Identify which cell holds the provided text, then report its [X, Y] central coordinate. 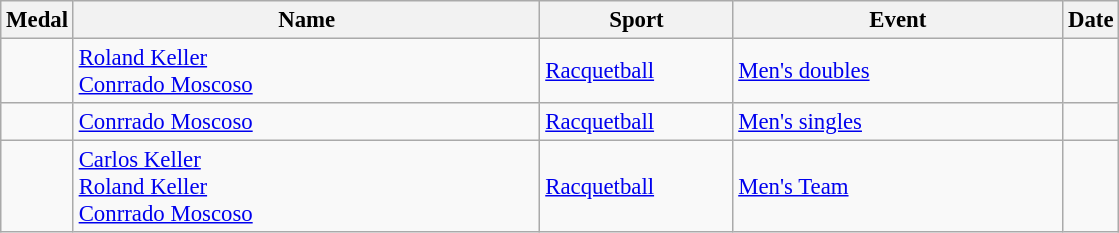
Medal [38, 20]
Name [306, 20]
Roland KellerConrrado Moscoso [306, 72]
Carlos KellerRoland KellerConrrado Moscoso [306, 187]
Date [1091, 20]
Men's Team [898, 187]
Men's doubles [898, 72]
Men's singles [898, 122]
Sport [636, 20]
Conrrado Moscoso [306, 122]
Event [898, 20]
